For the text-containing cell, return its midpoint in [x, y] coordinate format. 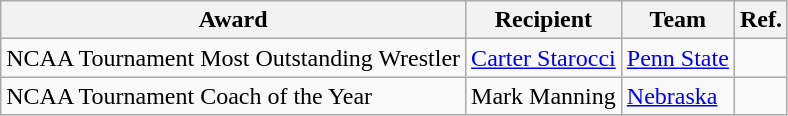
Recipient [544, 20]
NCAA Tournament Coach of the Year [234, 96]
Penn State [678, 58]
Team [678, 20]
NCAA Tournament Most Outstanding Wrestler [234, 58]
Mark Manning [544, 96]
Ref. [760, 20]
Award [234, 20]
Carter Starocci [544, 58]
Nebraska [678, 96]
